Return (x, y) of the center of cell containing provided text 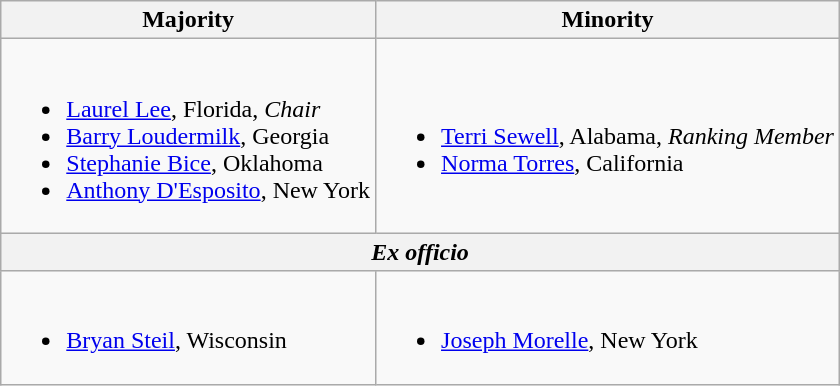
Majority (188, 20)
Bryan Steil, Wisconsin (188, 328)
Joseph Morelle, New York (608, 328)
Terri Sewell, Alabama, Ranking MemberNorma Torres, California (608, 136)
Ex officio (420, 252)
Laurel Lee, Florida, ChairBarry Loudermilk, GeorgiaStephanie Bice, OklahomaAnthony D'Esposito, New York (188, 136)
Minority (608, 20)
